From the cell containing the given text, extract its center point as [x, y] coordinate. 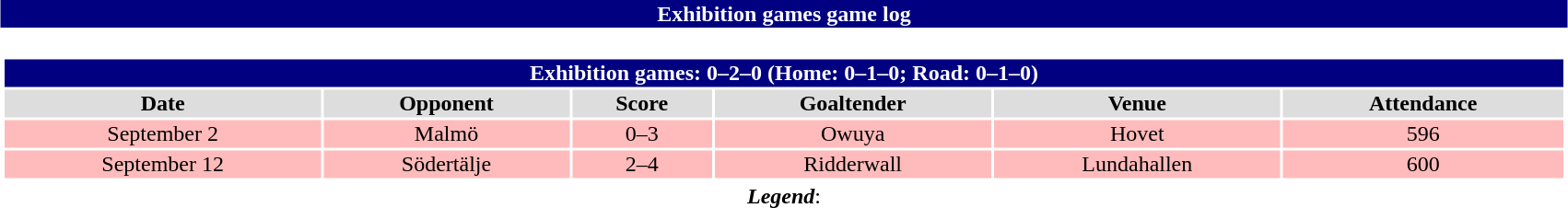
Attendance [1423, 104]
Date [162, 104]
596 [1423, 133]
Goaltender [853, 104]
2–4 [641, 165]
Hovet [1137, 133]
Score [641, 104]
Ridderwall [853, 165]
September 2 [162, 133]
Lundahallen [1137, 165]
600 [1423, 165]
Owuya [853, 133]
Opponent [446, 104]
Exhibition games game log [784, 14]
Södertälje [446, 165]
Malmö [446, 133]
September 12 [162, 165]
Exhibition games: 0–2–0 (Home: 0–1–0; Road: 0–1–0) [783, 73]
Venue [1137, 104]
0–3 [641, 133]
